Pinpoint the cell where the given text exists, returning its [x, y] midpoint coordinate. 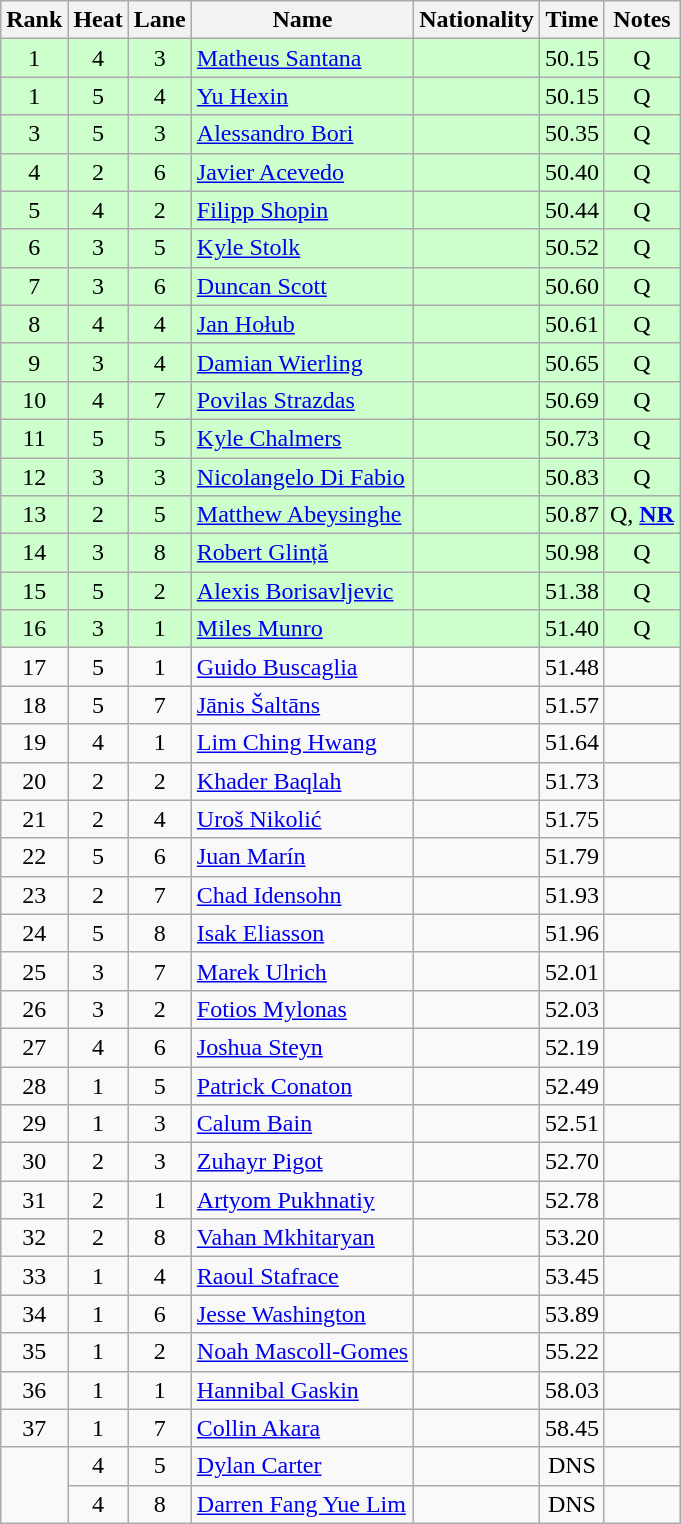
50.35 [572, 134]
21 [34, 819]
Jānis Šaltāns [302, 705]
33 [34, 1276]
23 [34, 895]
29 [34, 1124]
Q, NR [642, 515]
Robert Glință [302, 553]
Lim Ching Hwang [302, 743]
Lane [160, 20]
Collin Akara [302, 1428]
Marek Ulrich [302, 971]
50.69 [572, 400]
Damian Wierling [302, 362]
Yu Hexin [302, 96]
Kyle Stolk [302, 248]
16 [34, 629]
Notes [642, 20]
Alessandro Bori [302, 134]
51.75 [572, 819]
Time [572, 20]
30 [34, 1162]
Noah Mascoll-Gomes [302, 1352]
50.40 [572, 172]
Dylan Carter [302, 1466]
50.52 [572, 248]
Filipp Shopin [302, 210]
13 [34, 515]
Khader Baqlah [302, 781]
50.60 [572, 286]
20 [34, 781]
34 [34, 1314]
12 [34, 477]
50.65 [572, 362]
51.93 [572, 895]
Isak Eliasson [302, 933]
Javier Acevedo [302, 172]
51.79 [572, 857]
53.20 [572, 1238]
51.48 [572, 667]
58.45 [572, 1428]
Nationality [477, 20]
50.73 [572, 438]
Fotios Mylonas [302, 1009]
Rank [34, 20]
Darren Fang Yue Lim [302, 1504]
Uroš Nikolić [302, 819]
Patrick Conaton [302, 1085]
18 [34, 705]
52.51 [572, 1124]
50.87 [572, 515]
58.03 [572, 1390]
17 [34, 667]
50.44 [572, 210]
Nicolangelo Di Fabio [302, 477]
Povilas Strazdas [302, 400]
24 [34, 933]
52.03 [572, 1009]
36 [34, 1390]
25 [34, 971]
Joshua Steyn [302, 1047]
52.19 [572, 1047]
27 [34, 1047]
51.96 [572, 933]
51.38 [572, 591]
52.01 [572, 971]
Matheus Santana [302, 58]
11 [34, 438]
Alexis Borisavljevic [302, 591]
9 [34, 362]
15 [34, 591]
Hannibal Gaskin [302, 1390]
19 [34, 743]
Jesse Washington [302, 1314]
Heat [98, 20]
Matthew Abeysinghe [302, 515]
10 [34, 400]
52.78 [572, 1200]
Kyle Chalmers [302, 438]
51.40 [572, 629]
14 [34, 553]
Duncan Scott [302, 286]
Vahan Mkhitaryan [302, 1238]
28 [34, 1085]
52.70 [572, 1162]
50.98 [572, 553]
Miles Munro [302, 629]
50.83 [572, 477]
Calum Bain [302, 1124]
Artyom Pukhnatiy [302, 1200]
35 [34, 1352]
31 [34, 1200]
51.73 [572, 781]
55.22 [572, 1352]
Juan Marín [302, 857]
Name [302, 20]
Raoul Stafrace [302, 1276]
Chad Idensohn [302, 895]
51.64 [572, 743]
37 [34, 1428]
Zuhayr Pigot [302, 1162]
32 [34, 1238]
22 [34, 857]
Guido Buscaglia [302, 667]
26 [34, 1009]
53.89 [572, 1314]
50.61 [572, 324]
53.45 [572, 1276]
Jan Hołub [302, 324]
52.49 [572, 1085]
51.57 [572, 705]
